For the text-containing cell, return its midpoint in (X, Y) coordinate format. 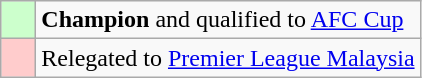
Relegated to Premier League Malaysia (228, 58)
Champion and qualified to AFC Cup (228, 20)
